Return the [x, y] coordinate for the center point of the cell that contains the specified text.  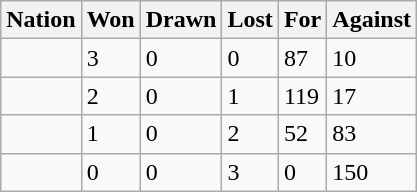
Nation [41, 20]
150 [372, 172]
119 [302, 96]
Lost [250, 20]
83 [372, 134]
17 [372, 96]
Won [110, 20]
52 [302, 134]
For [302, 20]
Against [372, 20]
Drawn [181, 20]
87 [302, 58]
10 [372, 58]
